Provide the (X, Y) coordinate of the cell's center where the given text is located.  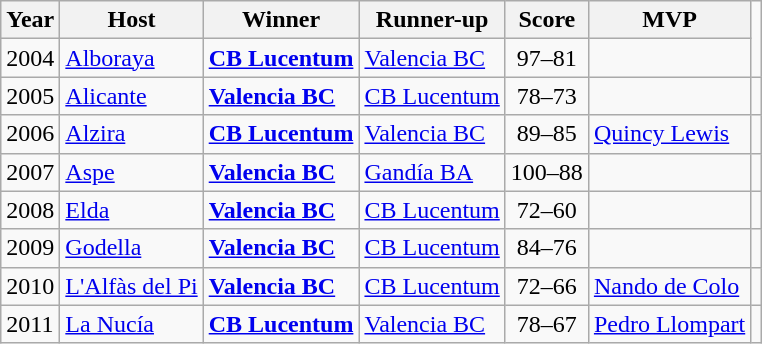
78–67 (546, 324)
Winner (281, 20)
Host (132, 20)
Alzira (132, 134)
Godella (132, 248)
Elda (132, 210)
84–76 (546, 248)
Score (546, 20)
97–81 (546, 58)
2004 (30, 58)
72–66 (546, 286)
Nando de Colo (669, 286)
MVP (669, 20)
Alicante (132, 96)
78–73 (546, 96)
2011 (30, 324)
72–60 (546, 210)
Aspe (132, 172)
Gandía BA (432, 172)
Year (30, 20)
2008 (30, 210)
Alboraya (132, 58)
2007 (30, 172)
2005 (30, 96)
89–85 (546, 134)
La Nucía (132, 324)
L'Alfàs del Pi (132, 286)
2006 (30, 134)
Quincy Lewis (669, 134)
100–88 (546, 172)
2009 (30, 248)
Pedro Llompart (669, 324)
Runner-up (432, 20)
2010 (30, 286)
